Return [X, Y] of the center of cell containing provided text 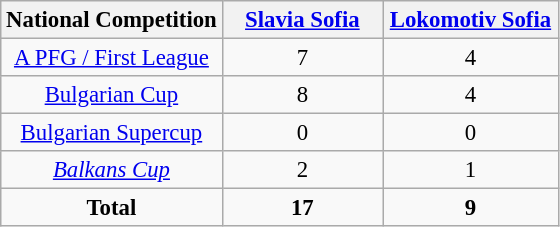
Slavia Sofia [302, 20]
A PFG / First League [112, 58]
1 [471, 170]
Bulgarian Supercup [112, 133]
9 [471, 208]
2 [302, 170]
7 [302, 58]
8 [302, 95]
Lokomotiv Sofia [471, 20]
Bulgarian Cup [112, 95]
Balkans Cup [112, 170]
17 [302, 208]
Total [112, 208]
National Competition [112, 20]
